Return [x, y] of the center of cell containing provided text 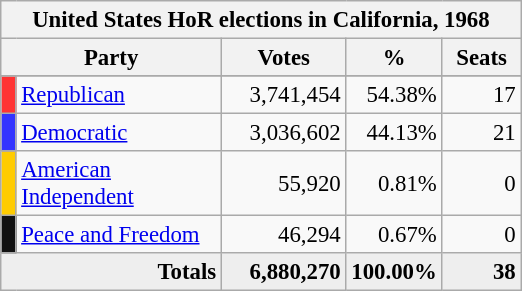
Votes [284, 58]
Seats [482, 58]
0.67% [394, 235]
American Independent [119, 184]
21 [482, 133]
% [394, 58]
3,036,602 [284, 133]
44.13% [394, 133]
Party [112, 58]
55,920 [284, 184]
17 [482, 95]
Democratic [119, 133]
46,294 [284, 235]
Republican [119, 95]
0.81% [394, 184]
United States HoR elections in California, 1968 [261, 20]
3,741,454 [284, 95]
Peace and Freedom [119, 235]
54.38% [394, 95]
